Capture the cell that displays the provided text and extract its [X, Y] central coordinate. 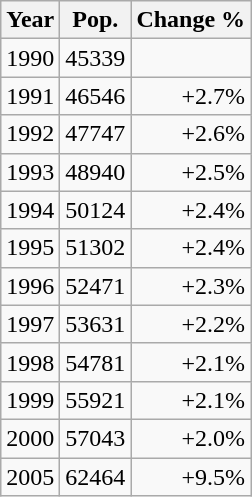
50124 [96, 210]
+9.5% [191, 477]
51302 [96, 248]
2005 [30, 477]
48940 [96, 172]
52471 [96, 286]
Year [30, 20]
+2.0% [191, 438]
Change % [191, 20]
2000 [30, 438]
+2.6% [191, 134]
Pop. [96, 20]
1995 [30, 248]
1991 [30, 96]
54781 [96, 362]
45339 [96, 58]
1999 [30, 400]
1998 [30, 362]
1997 [30, 324]
1996 [30, 286]
1994 [30, 210]
+2.7% [191, 96]
47747 [96, 134]
+2.5% [191, 172]
53631 [96, 324]
+2.2% [191, 324]
1990 [30, 58]
1993 [30, 172]
62464 [96, 477]
57043 [96, 438]
46546 [96, 96]
1992 [30, 134]
55921 [96, 400]
+2.3% [191, 286]
